Find where the given text appears and provide that cell's center as (x, y) coordinate. 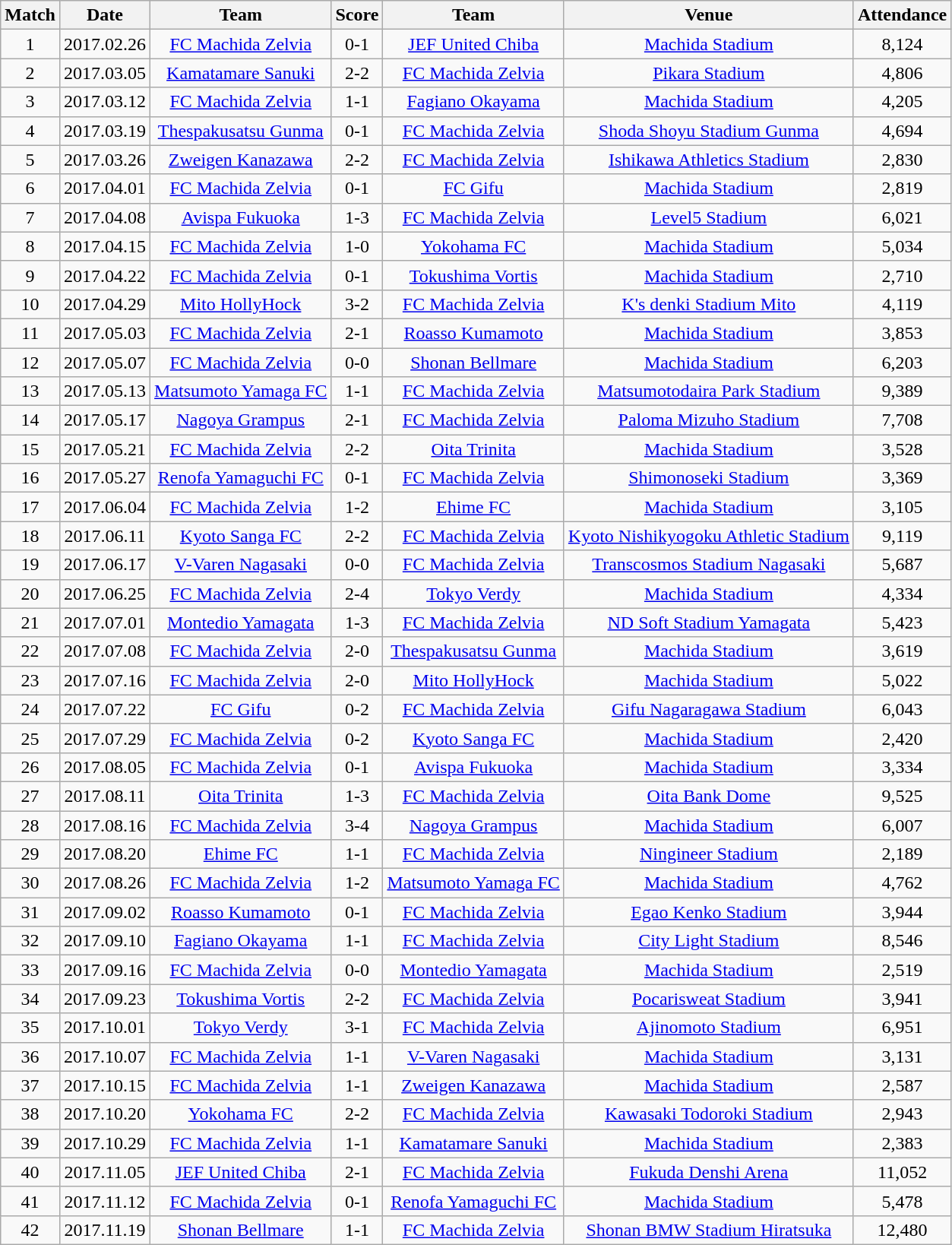
4,205 (902, 102)
28 (30, 825)
Level5 Stadium (708, 217)
Kyoto Nishikyogoku Athletic Stadium (708, 536)
3-1 (357, 1028)
4,334 (902, 594)
25 (30, 738)
13 (30, 391)
2017.05.07 (105, 363)
2,819 (902, 188)
23 (30, 680)
41 (30, 1201)
4,119 (902, 304)
27 (30, 796)
24 (30, 709)
3,941 (902, 999)
2017.04.08 (105, 217)
5,034 (902, 246)
12,480 (902, 1230)
2,189 (902, 854)
3,369 (902, 478)
2017.10.15 (105, 1085)
2017.07.08 (105, 651)
7 (30, 217)
Gifu Nagaragawa Stadium (708, 709)
11 (30, 333)
7,708 (902, 420)
2017.10.07 (105, 1057)
2017.07.01 (105, 622)
Transcosmos Stadium Nagasaki (708, 565)
4,806 (902, 73)
Ajinomoto Stadium (708, 1028)
30 (30, 883)
3,853 (902, 333)
1-0 (357, 246)
22 (30, 651)
2017.09.02 (105, 912)
K's denki Stadium Mito (708, 304)
3,619 (902, 651)
5,687 (902, 565)
16 (30, 478)
2017.08.16 (105, 825)
26 (30, 767)
2017.08.20 (105, 854)
17 (30, 507)
1 (30, 44)
Match (30, 15)
Score (357, 15)
4 (30, 131)
2,943 (902, 1114)
2017.04.29 (105, 304)
2017.09.10 (105, 941)
Fukuda Denshi Arena (708, 1172)
32 (30, 941)
5,423 (902, 622)
Shimonoseki Stadium (708, 478)
3 (30, 102)
2017.03.12 (105, 102)
2017.05.17 (105, 420)
2017.06.11 (105, 536)
2017.05.21 (105, 449)
8,124 (902, 44)
6,021 (902, 217)
2-4 (357, 594)
40 (30, 1172)
4,762 (902, 883)
2017.04.01 (105, 188)
35 (30, 1028)
3,944 (902, 912)
Shoda Shoyu Stadium Gunma (708, 131)
11,052 (902, 1172)
Pikara Stadium (708, 73)
15 (30, 449)
8 (30, 246)
Attendance (902, 15)
Shonan BMW Stadium Hiratsuka (708, 1230)
2017.06.04 (105, 507)
2017.06.25 (105, 594)
31 (30, 912)
2017.07.16 (105, 680)
2017.10.01 (105, 1028)
2017.07.29 (105, 738)
6 (30, 188)
14 (30, 420)
Egao Kenko Stadium (708, 912)
2,519 (902, 970)
ND Soft Stadium Yamagata (708, 622)
3,131 (902, 1057)
9,389 (902, 391)
2017.06.17 (105, 565)
2017.07.22 (105, 709)
Kawasaki Todoroki Stadium (708, 1114)
2017.03.19 (105, 131)
2017.05.13 (105, 391)
3-2 (357, 304)
34 (30, 999)
Matsumotodaira Park Stadium (708, 391)
2017.08.05 (105, 767)
12 (30, 363)
39 (30, 1143)
2017.11.05 (105, 1172)
9 (30, 275)
2017.08.11 (105, 796)
City Light Stadium (708, 941)
Date (105, 15)
3,528 (902, 449)
18 (30, 536)
42 (30, 1230)
2,383 (902, 1143)
Ningineer Stadium (708, 854)
19 (30, 565)
3,105 (902, 507)
Oita Bank Dome (708, 796)
8,546 (902, 941)
6,951 (902, 1028)
5,478 (902, 1201)
5 (30, 160)
4,694 (902, 131)
5,022 (902, 680)
2017.08.26 (105, 883)
6,203 (902, 363)
2017.02.26 (105, 44)
2017.10.29 (105, 1143)
6,043 (902, 709)
2017.05.27 (105, 478)
Pocarisweat Stadium (708, 999)
Paloma Mizuho Stadium (708, 420)
2017.11.19 (105, 1230)
38 (30, 1114)
9,525 (902, 796)
2,830 (902, 160)
Ishikawa Athletics Stadium (708, 160)
2,420 (902, 738)
2017.03.05 (105, 73)
20 (30, 594)
10 (30, 304)
2017.09.23 (105, 999)
21 (30, 622)
3,334 (902, 767)
2,587 (902, 1085)
2017.04.22 (105, 275)
2 (30, 73)
2017.10.20 (105, 1114)
36 (30, 1057)
3-4 (357, 825)
2017.11.12 (105, 1201)
2,710 (902, 275)
37 (30, 1085)
2017.04.15 (105, 246)
6,007 (902, 825)
29 (30, 854)
Venue (708, 15)
9,119 (902, 536)
33 (30, 970)
2017.09.16 (105, 970)
2017.03.26 (105, 160)
2017.05.03 (105, 333)
